From the cell containing the given text, extract its center point as (X, Y) coordinate. 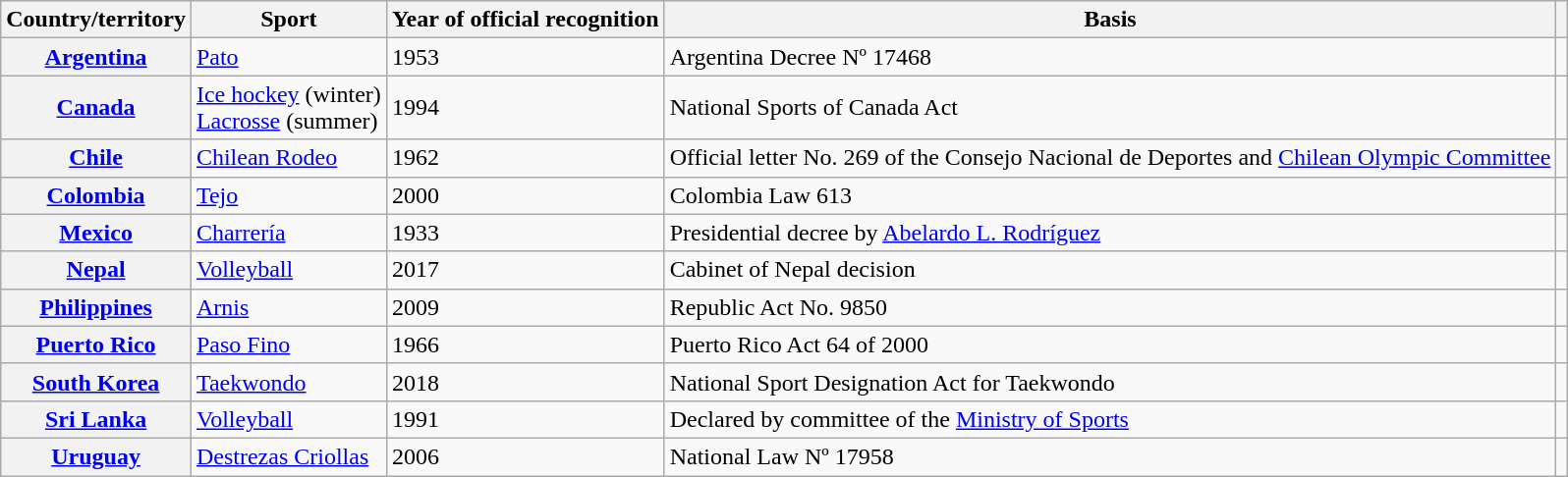
Pato (289, 57)
2017 (525, 270)
Argentina (96, 57)
Republic Act No. 9850 (1110, 307)
Presidential decree by Abelardo L. Rodríguez (1110, 233)
Puerto Rico Act 64 of 2000 (1110, 344)
1962 (525, 158)
Puerto Rico (96, 344)
Declared by committee of the Ministry of Sports (1110, 419)
Basis (1110, 20)
South Korea (96, 382)
Official letter No. 269 of the Consejo Nacional de Deportes and Chilean Olympic Committee (1110, 158)
1933 (525, 233)
2006 (525, 456)
Cabinet of Nepal decision (1110, 270)
1953 (525, 57)
National Sport Designation Act for Taekwondo (1110, 382)
Chile (96, 158)
National Law Nº 17958 (1110, 456)
Taekwondo (289, 382)
2000 (525, 195)
1994 (525, 108)
Charrería (289, 233)
Sport (289, 20)
Chilean Rodeo (289, 158)
Colombia (96, 195)
2009 (525, 307)
Arnis (289, 307)
1991 (525, 419)
Year of official recognition (525, 20)
Tejo (289, 195)
Mexico (96, 233)
Ice hockey (winter)Lacrosse (summer) (289, 108)
Sri Lanka (96, 419)
Philippines (96, 307)
Destrezas Criollas (289, 456)
Colombia Law 613 (1110, 195)
2018 (525, 382)
National Sports of Canada Act (1110, 108)
Canada (96, 108)
Argentina Decree Nº 17468 (1110, 57)
1966 (525, 344)
Country/territory (96, 20)
Nepal (96, 270)
Paso Fino (289, 344)
Uruguay (96, 456)
